Return (x, y) of the center of cell containing provided text 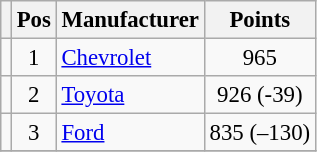
Chevrolet (130, 58)
835 (–130) (260, 133)
926 (-39) (260, 95)
2 (34, 95)
Toyota (130, 95)
Manufacturer (130, 20)
Ford (130, 133)
965 (260, 58)
1 (34, 58)
Pos (34, 20)
Points (260, 20)
3 (34, 133)
